Find where the given text appears and provide that cell's center as [x, y] coordinate. 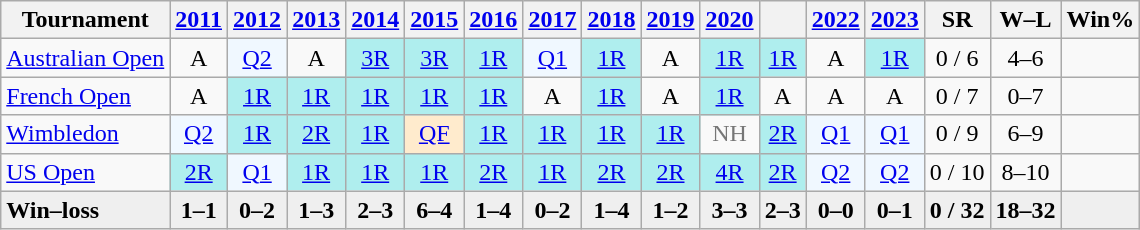
1–3 [316, 210]
6–9 [1026, 134]
2016 [494, 20]
1–1 [199, 210]
18–32 [1026, 210]
Australian Open [86, 58]
2017 [552, 20]
2012 [258, 20]
2023 [894, 20]
2013 [316, 20]
2011 [199, 20]
Wimbledon [86, 134]
0 / 7 [957, 96]
Win–loss [86, 210]
4R [730, 172]
4–6 [1026, 58]
0–0 [836, 210]
SR [957, 20]
2018 [612, 20]
0 / 9 [957, 134]
1–2 [670, 210]
2022 [836, 20]
French Open [86, 96]
0–7 [1026, 96]
W–L [1026, 20]
6–4 [434, 210]
0 / 6 [957, 58]
0 / 10 [957, 172]
0 / 32 [957, 210]
2015 [434, 20]
Tournament [86, 20]
2014 [376, 20]
3–3 [730, 210]
QF [434, 134]
US Open [86, 172]
2020 [730, 20]
NH [730, 134]
0–1 [894, 210]
2019 [670, 20]
Win% [1100, 20]
8–10 [1026, 172]
